For the text-containing cell, return its midpoint in [x, y] coordinate format. 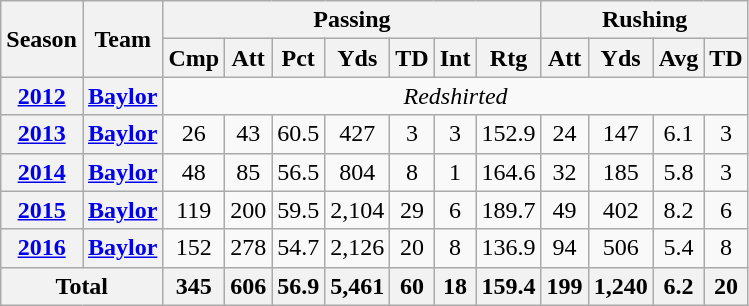
Redshirted [456, 96]
59.5 [298, 210]
32 [564, 172]
29 [412, 210]
8.2 [678, 210]
Rtg [508, 58]
60 [412, 286]
2016 [42, 248]
Pct [298, 58]
189.7 [508, 210]
345 [194, 286]
427 [358, 134]
56.5 [298, 172]
24 [564, 134]
147 [620, 134]
Passing [352, 20]
85 [248, 172]
Team [122, 39]
606 [248, 286]
506 [620, 248]
49 [564, 210]
152 [194, 248]
Cmp [194, 58]
48 [194, 172]
2,126 [358, 248]
94 [564, 248]
Int [455, 58]
2013 [42, 134]
Total [82, 286]
278 [248, 248]
2,104 [358, 210]
152.9 [508, 134]
18 [455, 286]
56.9 [298, 286]
6.1 [678, 134]
Season [42, 39]
60.5 [298, 134]
2014 [42, 172]
Rushing [644, 20]
1,240 [620, 286]
402 [620, 210]
Avg [678, 58]
54.7 [298, 248]
2012 [42, 96]
2015 [42, 210]
5.8 [678, 172]
200 [248, 210]
804 [358, 172]
159.4 [508, 286]
164.6 [508, 172]
43 [248, 134]
5,461 [358, 286]
26 [194, 134]
199 [564, 286]
1 [455, 172]
6.2 [678, 286]
185 [620, 172]
119 [194, 210]
5.4 [678, 248]
136.9 [508, 248]
